Return the (x, y) coordinate for the center point of the cell that contains the specified text.  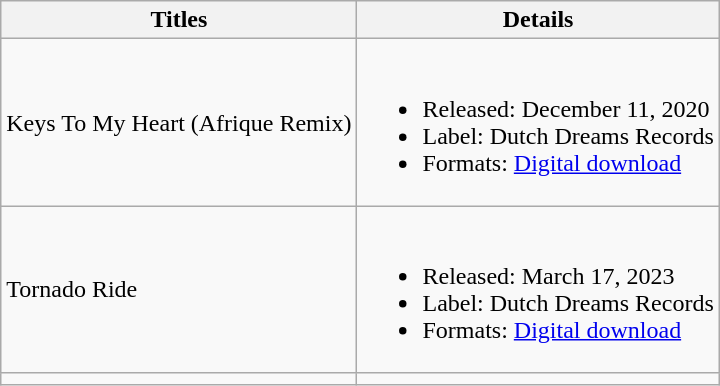
Released: March 17, 2023Label: Dutch Dreams RecordsFormats: Digital download (538, 290)
Titles (179, 20)
Details (538, 20)
Keys To My Heart (Afrique Remix) (179, 122)
Tornado Ride (179, 290)
Released: December 11, 2020Label: Dutch Dreams RecordsFormats: Digital download (538, 122)
